Find where the given text appears and provide that cell's center as (X, Y) coordinate. 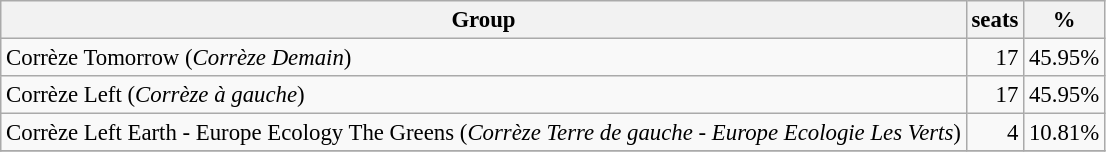
10.81% (1064, 133)
% (1064, 20)
Group (484, 20)
Corrèze Tomorrow (Corrèze Demain) (484, 58)
4 (994, 133)
Corrèze Left Earth - Europe Ecology The Greens (Corrèze Terre de gauche - Europe Ecologie Les Verts) (484, 133)
Corrèze Left (Corrèze à gauche) (484, 95)
seats (994, 20)
